Detect which cell encompasses the target text, then output its (x, y) center coordinate. 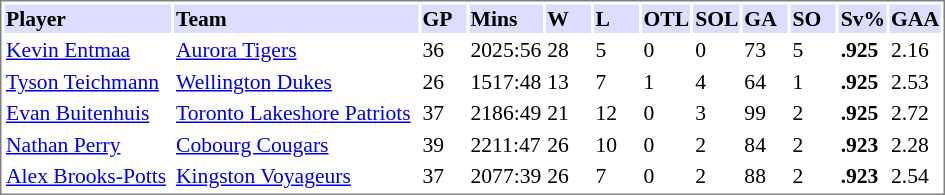
Sv% (862, 18)
21 (568, 113)
L (616, 18)
2077:39 (506, 176)
10 (616, 144)
SOL (717, 18)
36 (444, 50)
39 (444, 144)
W (568, 18)
Team (296, 18)
2025:56 (506, 50)
Tyson Teichmann (88, 82)
GA (766, 18)
28 (568, 50)
2186:49 (506, 113)
Toronto Lakeshore Patriots (296, 113)
2.72 (916, 113)
Player (88, 18)
13 (568, 82)
2.28 (916, 144)
1517:48 (506, 82)
Aurora Tigers (296, 50)
Kevin Entmaa (88, 50)
Cobourg Cougars (296, 144)
88 (766, 176)
2.54 (916, 176)
GP (444, 18)
12 (616, 113)
Nathan Perry (88, 144)
99 (766, 113)
2.53 (916, 82)
GAA (916, 18)
OTL (666, 18)
84 (766, 144)
73 (766, 50)
64 (766, 82)
Evan Buitenhuis (88, 113)
SO (814, 18)
2.16 (916, 50)
4 (717, 82)
Wellington Dukes (296, 82)
2211:47 (506, 144)
Alex Brooks-Potts (88, 176)
Mins (506, 18)
Kingston Voyageurs (296, 176)
3 (717, 113)
